Scan for the cell matching the given text and deliver its [X, Y] coordinate at center. 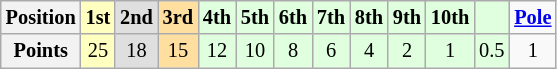
25 [98, 51]
0.5 [492, 51]
10th [450, 17]
12 [217, 51]
2 [407, 51]
Pole [532, 17]
3rd [178, 17]
1st [98, 17]
15 [178, 51]
2nd [136, 17]
9th [407, 17]
4th [217, 17]
6th [293, 17]
6 [331, 51]
10 [255, 51]
5th [255, 17]
Position [41, 17]
4 [369, 51]
8 [293, 51]
18 [136, 51]
7th [331, 17]
Points [41, 51]
8th [369, 17]
